Identify which cell holds the provided text, then report its (X, Y) central coordinate. 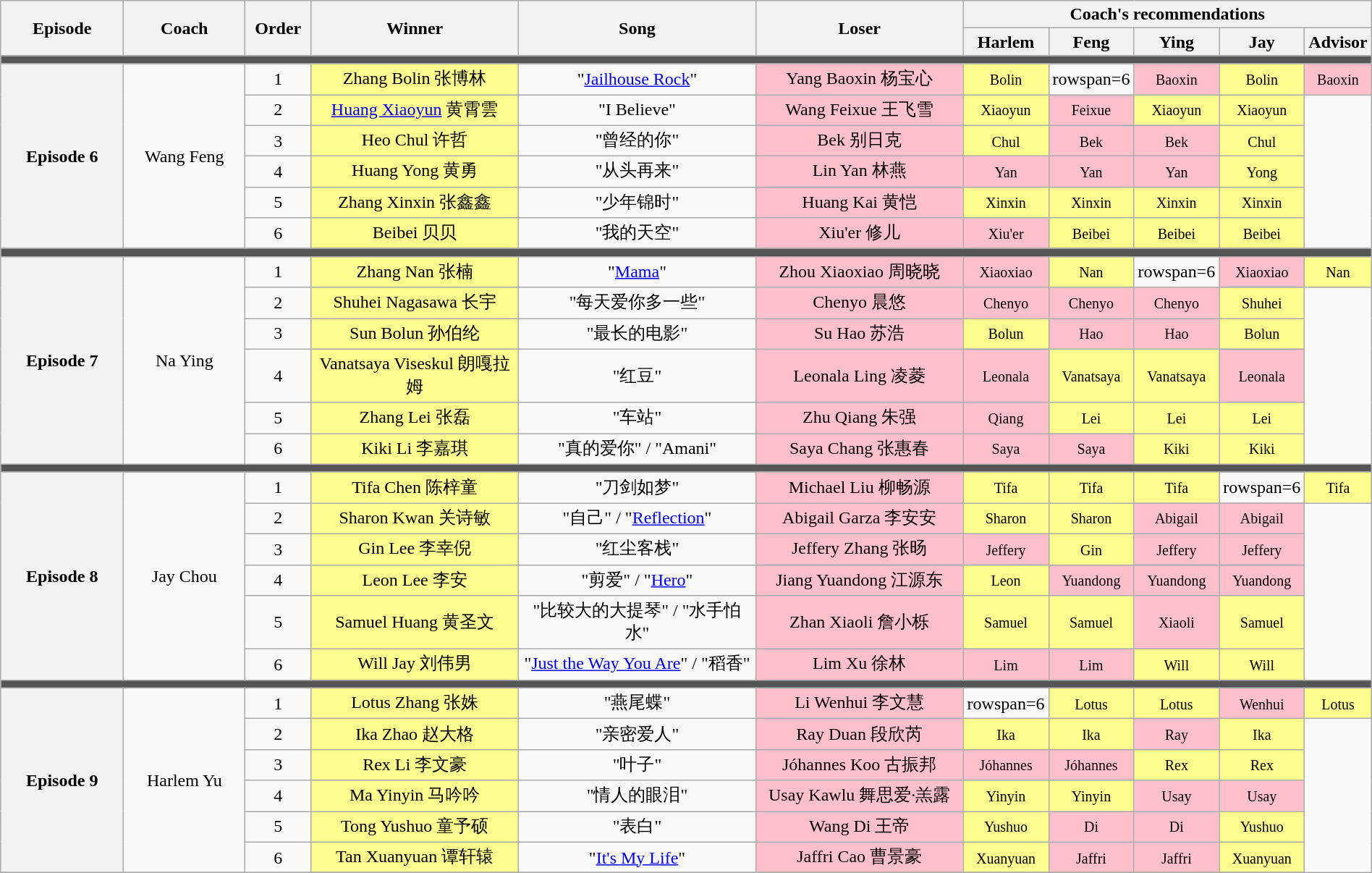
"从头再来" (638, 172)
Jay Chou (185, 576)
Xiu'er 修儿 (860, 233)
Coach (185, 28)
"亲密爱人" (638, 734)
Feixue (1091, 110)
"燕尾蝶" (638, 704)
Shuhei Nagasawa 长宇 (415, 303)
Lim Xu 徐林 (860, 665)
Qiang (1006, 418)
Leonala Ling 凌菱 (860, 376)
Jaffri Cao 曹景豪 (860, 857)
Na Ying (185, 360)
Sharon Kwan 关诗敏 (415, 518)
"剪爱" / "Hero" (638, 581)
Xiaoli (1177, 623)
"红豆" (638, 376)
Tan Xuanyuan 谭轩辕 (415, 857)
Huang Xiaoyun 黄霄雲 (415, 110)
Episode 8 (62, 576)
Zhang Xinxin 张鑫鑫 (415, 203)
Zhan Xiaoli 詹小栎 (860, 623)
Rex Li 李文豪 (415, 764)
Ray (1177, 734)
Michael Liu 柳畅源 (860, 488)
Yang Baoxin 杨宝心 (860, 80)
"少年锦时" (638, 203)
Lotus Zhang 张姝 (415, 704)
Ray Duan 段欣芮 (860, 734)
Episode (62, 28)
Shuhei (1262, 303)
"曾经的你" (638, 140)
Vanatsaya Viseskul 朗嘎拉姆 (415, 376)
Beibei 贝贝 (415, 233)
Jeffery Zhang 张旸 (860, 549)
"叶子" (638, 764)
"我的天空" (638, 233)
"最长的电影" (638, 334)
Sun Bolun 孙伯纶 (415, 334)
Order (278, 28)
Wang Di 王帝 (860, 827)
"I Believe" (638, 110)
Huang Yong 黄勇 (415, 172)
"Mama" (638, 272)
Usay Kawlu 舞思爱·羔露 (860, 796)
Ying (1177, 42)
Zhu Qiang 朱强 (860, 418)
Yong (1262, 172)
"车站" (638, 418)
Heo Chul 许哲 (415, 140)
Gin Lee 李幸倪 (415, 549)
Zhang Bolin 张博林 (415, 80)
Episode 7 (62, 360)
"It's My Life" (638, 857)
"情人的眼泪" (638, 796)
Jóhannes Koo 古振邦 (860, 764)
Chenyo 晨悠 (860, 303)
Gin (1091, 549)
"表白" (638, 827)
Tong Yushuo 童予硕 (415, 827)
Feng (1091, 42)
"每天爱你多一些" (638, 303)
Leon Lee 李安 (415, 581)
Harlem (1006, 42)
Ika Zhao 赵大格 (415, 734)
Episode 6 (62, 156)
Will Jay 刘伟男 (415, 665)
Abigail Garza 李安安 (860, 518)
Wang Feng (185, 156)
Jay (1262, 42)
Zhou Xiaoxiao 周晓晓 (860, 272)
Kiki Li 李嘉琪 (415, 449)
Lin Yan 林燕 (860, 172)
"自己" / "Reflection" (638, 518)
Ma Yinyin 马吟吟 (415, 796)
Wang Feixue 王飞雪 (860, 110)
Harlem Yu (185, 780)
Episode 9 (62, 780)
Saya Chang 张惠春 (860, 449)
Leon (1006, 581)
"红尘客栈" (638, 549)
"Jailhouse Rock" (638, 80)
Zhang Nan 张楠 (415, 272)
"Just the Way You Are" / "稻香" (638, 665)
"真的爱你" / "Amani" (638, 449)
"比较大的大提琴" / "水手怕水" (638, 623)
Song (638, 28)
Jiang Yuandong 江源东 (860, 581)
Tifa Chen 陈梓童 (415, 488)
Li Wenhui 李文慧 (860, 704)
Su Hao 苏浩 (860, 334)
Loser (860, 28)
Xiu'er (1006, 233)
"刀剑如梦" (638, 488)
Samuel Huang 黄圣文 (415, 623)
Winner (415, 28)
Coach's recommendations (1167, 14)
Wenhui (1262, 704)
Huang Kai 黄恺 (860, 203)
Advisor (1339, 42)
Bek 别日克 (860, 140)
Zhang Lei 张磊 (415, 418)
